Capture the cell that displays the provided text and extract its [X, Y] central coordinate. 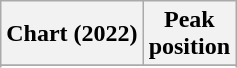
Peakposition [189, 34]
Chart (2022) [72, 34]
